Output the (X, Y) coordinate of the center of the cell containing the given text.  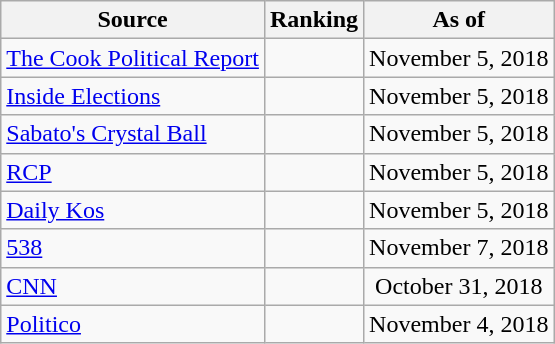
November 4, 2018 (459, 324)
Sabato's Crystal Ball (133, 134)
CNN (133, 286)
Ranking (314, 20)
Source (133, 20)
Inside Elections (133, 96)
The Cook Political Report (133, 58)
November 7, 2018 (459, 248)
Politico (133, 324)
As of (459, 20)
RCP (133, 172)
538 (133, 248)
Daily Kos (133, 210)
October 31, 2018 (459, 286)
